Extract the [X, Y] coordinate from the center of the cell holding the provided text.  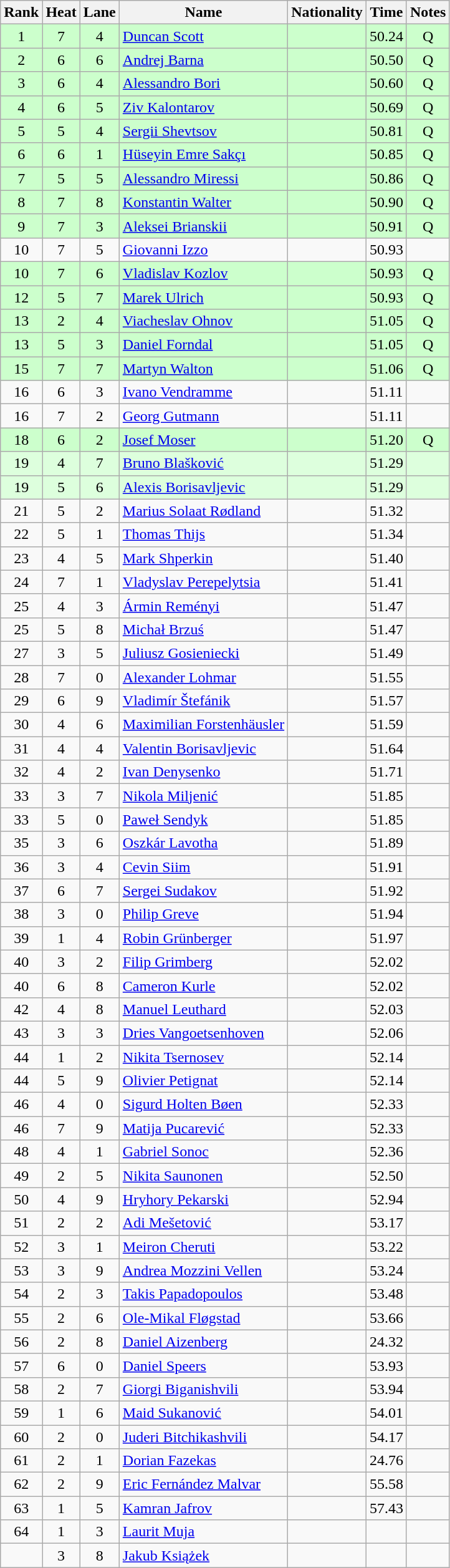
51.32 [386, 511]
51.20 [386, 440]
30 [21, 725]
Alexis Borisavljevic [203, 487]
Meiron Cheruti [203, 1247]
Oszkár Lavotha [203, 843]
Konstantin Walter [203, 202]
Nikita Saunonen [203, 1176]
51.92 [386, 891]
49 [21, 1176]
Ole-Mikal Fløgstad [203, 1318]
Marek Ulrich [203, 298]
Nikola Miljenić [203, 796]
50.50 [386, 60]
53.24 [386, 1270]
Eric Fernández Malvar [203, 1484]
Paweł Sendyk [203, 820]
50.90 [386, 202]
Duncan Scott [203, 36]
24 [21, 582]
54.17 [386, 1436]
Alexander Lohmar [203, 677]
50.69 [386, 107]
60 [21, 1436]
22 [21, 535]
27 [21, 653]
57 [21, 1365]
Takis Papadopoulos [203, 1294]
Nationality [327, 12]
28 [21, 677]
Rank [21, 12]
Daniel Speers [203, 1365]
55 [21, 1318]
Viacheslav Ohnov [203, 321]
38 [21, 914]
32 [21, 772]
51.34 [386, 535]
18 [21, 440]
50.85 [386, 155]
31 [21, 748]
51.55 [386, 677]
54 [21, 1294]
53.48 [386, 1294]
Ivano Vendramme [203, 392]
55.58 [386, 1484]
29 [21, 701]
57.43 [386, 1508]
Marius Solaat Rødland [203, 511]
Dorian Fazekas [203, 1461]
Juliusz Gosieniecki [203, 653]
Hryhory Pekarski [203, 1199]
Robin Grünberger [203, 938]
52.94 [386, 1199]
52.03 [386, 1009]
Josef Moser [203, 440]
51.59 [386, 725]
Olivier Petignat [203, 1081]
12 [21, 298]
54.01 [386, 1413]
51 [21, 1223]
Nikita Tsernosev [203, 1057]
Alessandro Bori [203, 84]
52.36 [386, 1152]
58 [21, 1389]
51.49 [386, 653]
51.57 [386, 701]
59 [21, 1413]
50.60 [386, 84]
15 [21, 369]
Vladislav Kozlov [203, 273]
Juderi Bitchikashvili [203, 1436]
Cevin Siim [203, 867]
43 [21, 1033]
50.24 [386, 36]
Time [386, 12]
Dries Vangoetsenhoven [203, 1033]
Daniel Forndal [203, 345]
63 [21, 1508]
24.32 [386, 1342]
Sergii Shevtsov [203, 131]
Daniel Aizenberg [203, 1342]
Sergei Sudakov [203, 891]
Andrea Mozzini Vellen [203, 1270]
42 [21, 1009]
50.81 [386, 131]
35 [21, 843]
Name [203, 12]
53.22 [386, 1247]
Adi Mešetović [203, 1223]
Laurit Muja [203, 1532]
Philip Greve [203, 914]
Kamran Jafrov [203, 1508]
51.64 [386, 748]
Vladyslav Perepelytsia [203, 582]
61 [21, 1461]
56 [21, 1342]
64 [21, 1532]
Thomas Thijs [203, 535]
24.76 [386, 1461]
Manuel Leuthard [203, 1009]
Michał Brzuś [203, 629]
Mark Shperkin [203, 558]
48 [21, 1152]
Notes [428, 12]
52 [21, 1247]
50 [21, 1199]
Sigurd Holten Bøen [203, 1105]
Matija Pucarević [203, 1128]
21 [21, 511]
50.86 [386, 178]
51.94 [386, 914]
51.41 [386, 582]
51.40 [386, 558]
62 [21, 1484]
39 [21, 938]
Ziv Kalontarov [203, 107]
53.66 [386, 1318]
37 [21, 891]
Vladimír Štefánik [203, 701]
Ármin Reményi [203, 606]
Giovanni Izzo [203, 249]
Lane [100, 12]
51.06 [386, 369]
Maximilian Forstenhäusler [203, 725]
Hüseyin Emre Sakçı [203, 155]
51.89 [386, 843]
23 [21, 558]
51.91 [386, 867]
53 [21, 1270]
50.91 [386, 226]
52.50 [386, 1176]
36 [21, 867]
Giorgi Biganishvili [203, 1389]
53.94 [386, 1389]
52.06 [386, 1033]
Valentin Borisavljevic [203, 748]
Martyn Walton [203, 369]
Alessandro Miressi [203, 178]
Jakub Książek [203, 1556]
53.17 [386, 1223]
Bruno Blašković [203, 463]
Heat [61, 12]
Andrej Barna [203, 60]
Filip Grimberg [203, 962]
Ivan Denysenko [203, 772]
Maid Sukanović [203, 1413]
Aleksei Brianskii [203, 226]
51.71 [386, 772]
51.97 [386, 938]
Cameron Kurle [203, 985]
Gabriel Sonoc [203, 1152]
Georg Gutmann [203, 416]
53.93 [386, 1365]
